Search for the cell housing the specified text and yield its (X, Y) center coordinate. 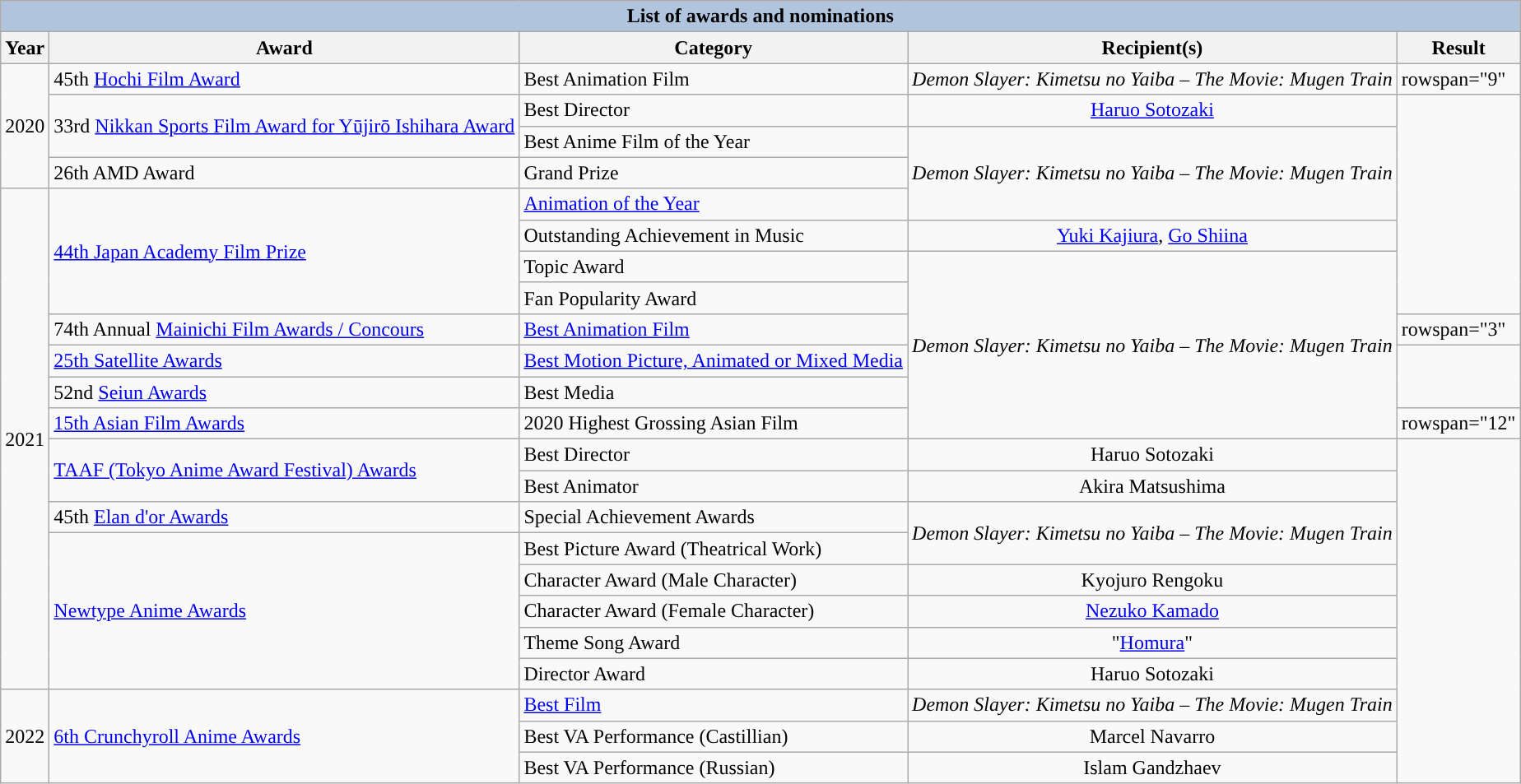
45th Elan d'or Awards (285, 517)
6th Crunchyroll Anime Awards (285, 736)
44th Japan Academy Film Prize (285, 251)
Yuki Kajiura, Go Shiina (1152, 235)
Best VA Performance (Russian) (714, 768)
2020 (25, 126)
Marcel Navarro (1152, 736)
Best Animator (714, 486)
15th Asian Film Awards (285, 424)
Topic Award (714, 267)
rowspan="3" (1458, 329)
52nd Seiun Awards (285, 392)
rowspan="9" (1458, 79)
Award (285, 48)
rowspan="12" (1458, 424)
Best Motion Picture, Animated or Mixed Media (714, 360)
List of awards and nominations (760, 16)
Akira Matsushima (1152, 486)
Outstanding Achievement in Music (714, 235)
Nezuko Kamado (1152, 611)
Theme Song Award (714, 643)
Islam Gandzhaev (1152, 768)
45th Hochi Film Award (285, 79)
Best Media (714, 392)
TAAF (Tokyo Anime Award Festival) Awards (285, 471)
Newtype Anime Awards (285, 611)
Special Achievement Awards (714, 517)
Character Award (Female Character) (714, 611)
Grand Prize (714, 173)
Result (1458, 48)
74th Annual Mainichi Film Awards / Concours (285, 329)
Kyojuro Rengoku (1152, 580)
"Homura" (1152, 643)
Fan Popularity Award (714, 298)
Recipient(s) (1152, 48)
Character Award (Male Character) (714, 580)
26th AMD Award (285, 173)
Best Picture Award (Theatrical Work) (714, 549)
2022 (25, 736)
Best Anime Film of the Year (714, 141)
Best VA Performance (Castillian) (714, 736)
Animation of the Year (714, 204)
Category (714, 48)
Year (25, 48)
Best Film (714, 705)
33rd Nikkan Sports Film Award for Yūjirō Ishihara Award (285, 126)
25th Satellite Awards (285, 360)
2021 (25, 439)
2020 Highest Grossing Asian Film (714, 424)
Director Award (714, 674)
